From the cell containing the given text, extract its center point as [X, Y] coordinate. 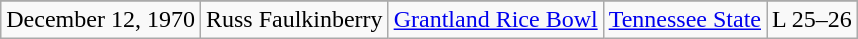
Tennessee State [684, 20]
L 25–26 [812, 20]
Grantland Rice Bowl [496, 20]
December 12, 1970 [101, 20]
Russ Faulkinberry [294, 20]
